Scan for the cell matching the given text and deliver its (X, Y) coordinate at center. 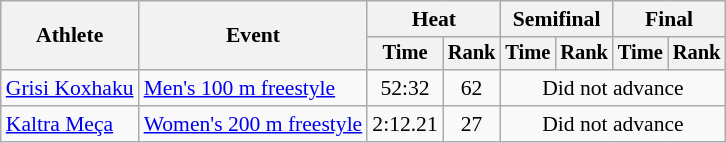
Heat (434, 19)
Kaltra Meça (70, 124)
Women's 200 m freestyle (254, 124)
27 (472, 124)
62 (472, 88)
Athlete (70, 36)
Event (254, 36)
2:12.21 (404, 124)
Final (669, 19)
Semifinal (556, 19)
Grisi Koxhaku (70, 88)
52:32 (404, 88)
Men's 100 m freestyle (254, 88)
